Locate the cell with the specified text and output its [x, y] center coordinate. 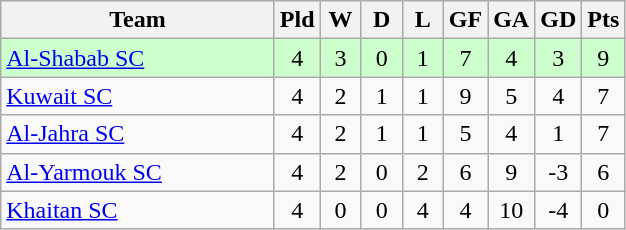
Kuwait SC [138, 96]
GF [465, 20]
10 [512, 210]
Pts [604, 20]
Team [138, 20]
-4 [558, 210]
Al-Yarmouk SC [138, 172]
-3 [558, 172]
GA [512, 20]
W [340, 20]
GD [558, 20]
Khaitan SC [138, 210]
L [422, 20]
Al-Shabab SC [138, 58]
Al-Jahra SC [138, 134]
Pld [297, 20]
D [382, 20]
